Provide the [x, y] coordinate of the cell's center where the given text is located.  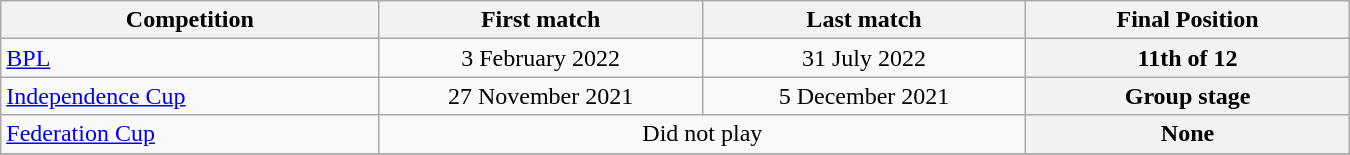
Competition [190, 20]
5 December 2021 [864, 96]
Independence Cup [190, 96]
27 November 2021 [540, 96]
Group stage [1188, 96]
Last match [864, 20]
3 February 2022 [540, 58]
Final Position [1188, 20]
Did not play [702, 134]
11th of 12 [1188, 58]
None [1188, 134]
BPL [190, 58]
First match [540, 20]
31 July 2022 [864, 58]
Federation Cup [190, 134]
